Locate the cell with the specified text and output its [x, y] center coordinate. 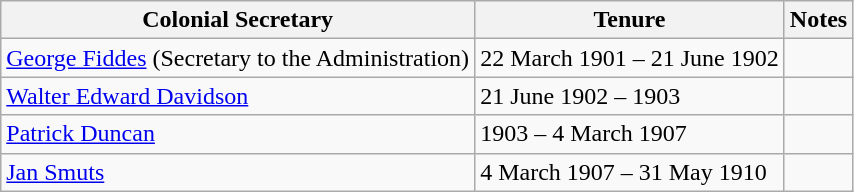
21 June 1902 – 1903 [630, 96]
1903 – 4 March 1907 [630, 134]
George Fiddes (Secretary to the Administration) [238, 58]
22 March 1901 – 21 June 1902 [630, 58]
Jan Smuts [238, 172]
Walter Edward Davidson [238, 96]
4 March 1907 – 31 May 1910 [630, 172]
Colonial Secretary [238, 20]
Tenure [630, 20]
Patrick Duncan [238, 134]
Notes [818, 20]
